Provide the (x, y) coordinate of the cell's center where the given text is located.  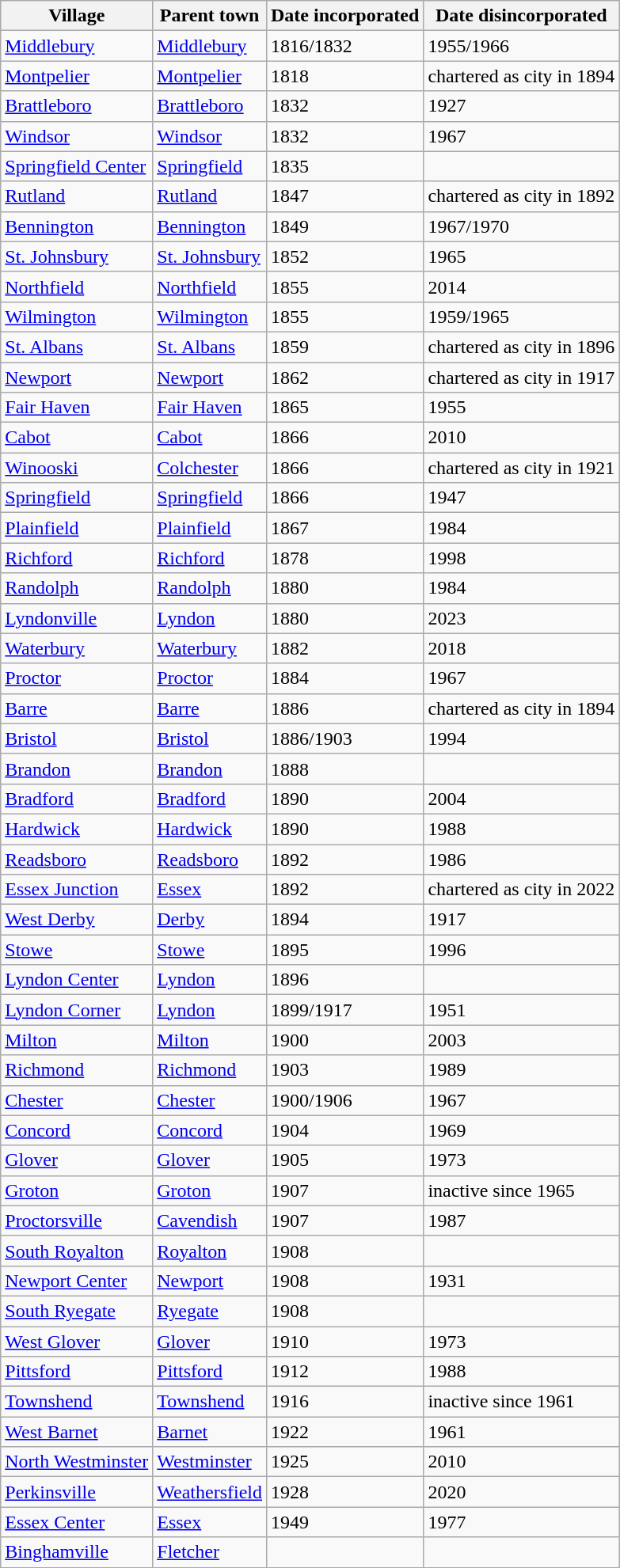
2018 (521, 648)
chartered as city in 2022 (521, 890)
1816/1832 (344, 46)
1955/1966 (521, 46)
1931 (521, 1281)
2023 (521, 618)
1965 (521, 256)
1927 (521, 106)
Cavendish (210, 1221)
South Royalton (77, 1251)
chartered as city in 1921 (521, 468)
1986 (521, 859)
Date disincorporated (521, 16)
1904 (344, 1130)
1917 (521, 920)
West Derby (77, 920)
West Barnet (77, 1432)
1818 (344, 76)
1852 (344, 256)
1977 (521, 1522)
1994 (521, 738)
inactive since 1961 (521, 1402)
1969 (521, 1130)
1882 (344, 648)
Binghamville (77, 1552)
chartered as city in 1892 (521, 196)
1894 (344, 920)
1886/1903 (344, 738)
1961 (521, 1432)
1900/1906 (344, 1100)
1987 (521, 1221)
2003 (521, 1040)
North Westminster (77, 1462)
1862 (344, 378)
1910 (344, 1342)
Date incorporated (344, 16)
1896 (344, 980)
Ryegate (210, 1311)
1996 (521, 950)
1899/1917 (344, 1010)
Derby (210, 920)
1947 (521, 498)
1849 (344, 226)
chartered as city in 1917 (521, 378)
Barnet (210, 1432)
Fletcher (210, 1552)
Proctorsville (77, 1221)
1916 (344, 1402)
1903 (344, 1070)
Colchester (210, 468)
Perkinsville (77, 1492)
1922 (344, 1432)
1967/1970 (521, 226)
Essex Junction (77, 890)
2020 (521, 1492)
West Glover (77, 1342)
1955 (521, 408)
Springfield Center (77, 166)
1884 (344, 678)
1847 (344, 196)
Lyndonville (77, 618)
inactive since 1965 (521, 1190)
Village (77, 16)
1895 (344, 950)
Westminster (210, 1462)
1878 (344, 558)
Essex Center (77, 1522)
Newport Center (77, 1281)
South Ryegate (77, 1311)
1998 (521, 558)
Royalton (210, 1251)
1888 (344, 769)
1900 (344, 1040)
1949 (344, 1522)
1859 (344, 347)
1867 (344, 528)
Winooski (77, 468)
1886 (344, 708)
chartered as city in 1896 (521, 347)
2014 (521, 287)
Weathersfield (210, 1492)
2004 (521, 799)
1905 (344, 1160)
Parent town (210, 16)
1865 (344, 408)
1912 (344, 1372)
1928 (344, 1492)
Lyndon Corner (77, 1010)
1959/1965 (521, 317)
Lyndon Center (77, 980)
1835 (344, 166)
1925 (344, 1462)
1951 (521, 1010)
1989 (521, 1070)
